Search for the cell housing the specified text and yield its (x, y) center coordinate. 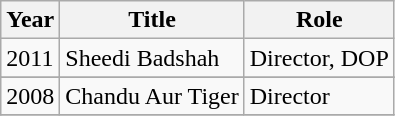
Chandu Aur Tiger (152, 96)
Year (30, 20)
Director (319, 96)
Sheedi Badshah (152, 58)
Title (152, 20)
Director, DOP (319, 58)
2008 (30, 96)
2011 (30, 58)
Role (319, 20)
